From the cell containing the given text, extract its center point as (X, Y) coordinate. 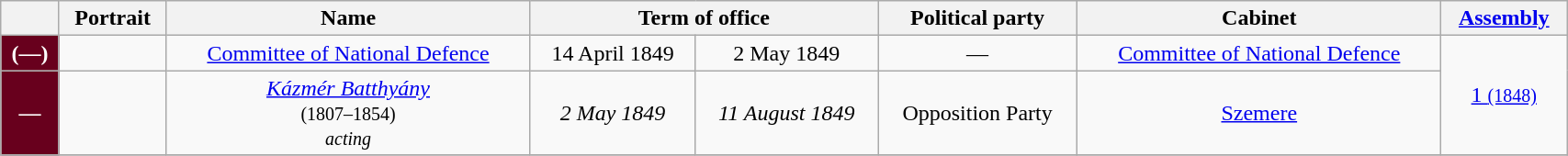
(—) (30, 53)
14 April 1849 (613, 53)
Name (348, 18)
Opposition Party (977, 113)
Term of office (704, 18)
Portrait (112, 18)
Cabinet (1259, 18)
Political party (977, 18)
Szemere (1259, 113)
Kázmér Batthyány(1807–1854)acting (348, 113)
1 (1848) (1505, 95)
11 August 1849 (786, 113)
Assembly (1505, 18)
